Extract the [x, y] coordinate from the center of the cell holding the provided text.  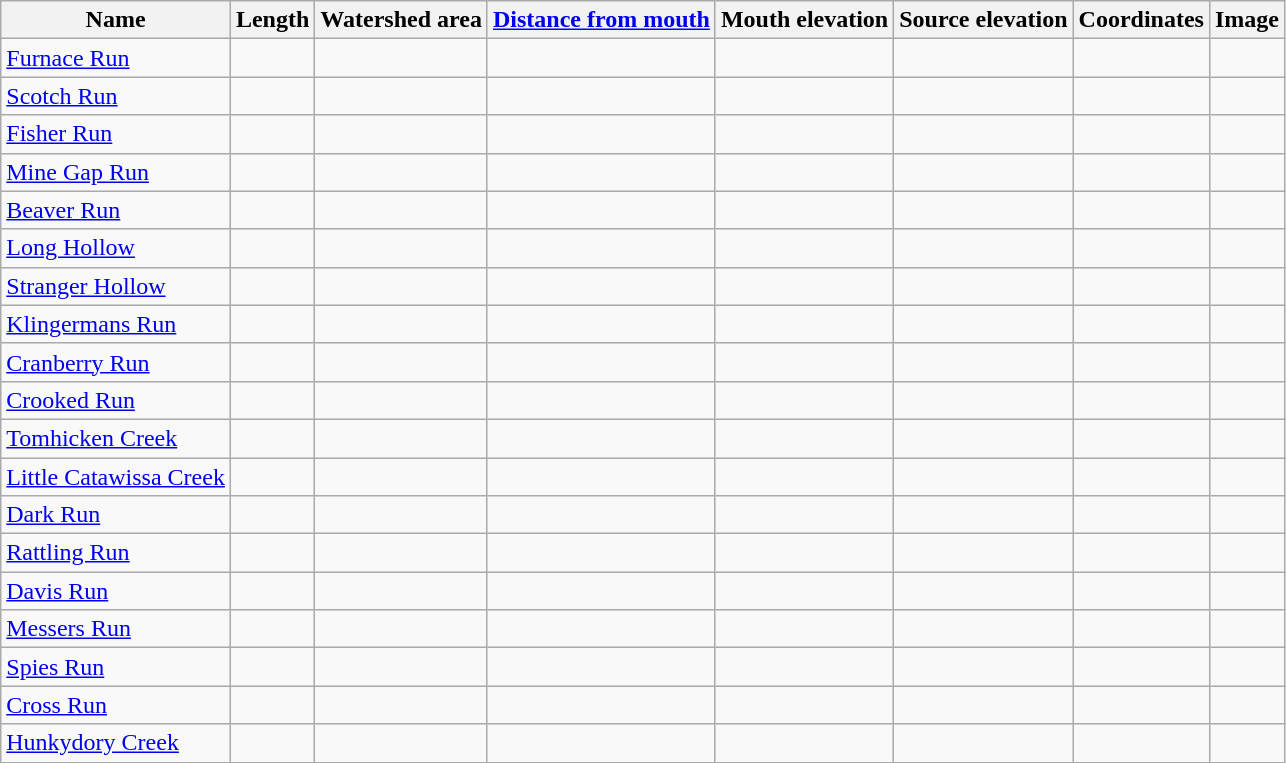
Image [1246, 20]
Hunkydory Creek [116, 743]
Stranger Hollow [116, 286]
Klingermans Run [116, 324]
Cranberry Run [116, 362]
Coordinates [1141, 20]
Fisher Run [116, 134]
Distance from mouth [601, 20]
Name [116, 20]
Dark Run [116, 515]
Length [272, 20]
Rattling Run [116, 553]
Spies Run [116, 667]
Furnace Run [116, 58]
Watershed area [402, 20]
Long Hollow [116, 248]
Tomhicken Creek [116, 438]
Beaver Run [116, 210]
Little Catawissa Creek [116, 477]
Mine Gap Run [116, 172]
Mouth elevation [804, 20]
Cross Run [116, 705]
Scotch Run [116, 96]
Crooked Run [116, 400]
Source elevation [984, 20]
Davis Run [116, 591]
Messers Run [116, 629]
